Locate the cell with the specified text and output its [X, Y] center coordinate. 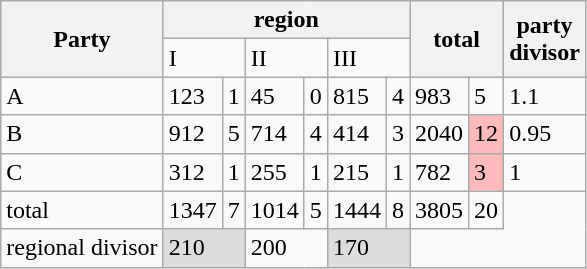
1444 [356, 210]
1014 [274, 210]
C [82, 172]
1347 [192, 210]
B [82, 134]
II [286, 58]
45 [274, 96]
partydivisor [545, 39]
3805 [440, 210]
170 [368, 248]
912 [192, 134]
414 [356, 134]
region [286, 20]
20 [486, 210]
8 [398, 210]
III [368, 58]
regional divisor [82, 248]
0.95 [545, 134]
782 [440, 172]
210 [204, 248]
0 [316, 96]
815 [356, 96]
A [82, 96]
983 [440, 96]
200 [286, 248]
1.1 [545, 96]
12 [486, 134]
714 [274, 134]
Party [82, 39]
I [204, 58]
7 [234, 210]
2040 [440, 134]
123 [192, 96]
215 [356, 172]
255 [274, 172]
312 [192, 172]
